Pinpoint the cell where the given text exists, returning its [x, y] midpoint coordinate. 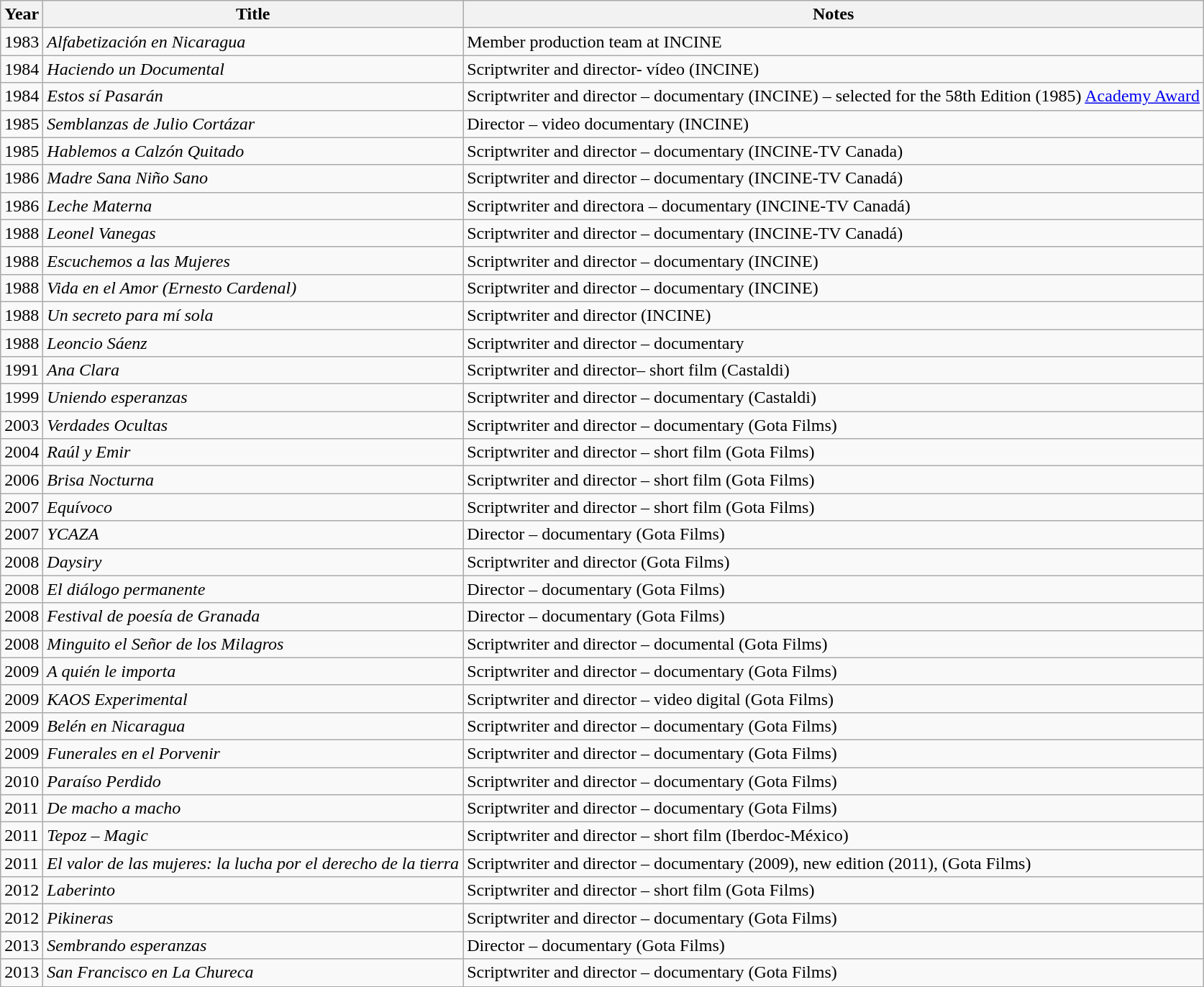
YCAZA [253, 535]
Sembrando esperanzas [253, 945]
Scriptwriter and director- vídeo (INCINE) [834, 69]
Ana Clara [253, 370]
Scriptwriter and director – documentary (INCINE) – selected for the 58th Edition (1985) Academy Award [834, 96]
Madre Sana Niño Sano [253, 178]
Belén en Nicaragua [253, 726]
Laberinto [253, 891]
1983 [22, 42]
Daysiry [253, 562]
Funerales en el Porvenir [253, 753]
Brisa Nocturna [253, 480]
Scriptwriter and director – documental (Gota Films) [834, 644]
San Francisco en La Chureca [253, 973]
2010 [22, 781]
Vida en el Amor (Ernesto Cardenal) [253, 288]
Year [22, 14]
Alfabetización en Nicaragua [253, 42]
Scriptwriter and director – documentary (2009), new edition (2011), (Gota Films) [834, 863]
Semblanzas de Julio Cortázar [253, 124]
Scriptwriter and director – documentary (INCINE-TV Canada) [834, 151]
Scriptwriter and director – documentary [834, 343]
Scriptwriter and director – short film (Iberdoc-México) [834, 836]
Scriptwriter and director – video digital (Gota Films) [834, 699]
Leche Materna [253, 206]
2004 [22, 452]
Scriptwriter and director– short film (Castaldi) [834, 370]
El diálogo permanente [253, 589]
Estos sí Pasarán [253, 96]
De macho a macho [253, 809]
Scriptwriter and directora – documentary (INCINE-TV Canadá) [834, 206]
A quién le importa [253, 671]
Tepoz – Magic [253, 836]
Uniendo esperanzas [253, 398]
KAOS Experimental [253, 699]
Scriptwriter and director (INCINE) [834, 315]
Leoncio Sáenz [253, 343]
Member production team at INCINE [834, 42]
Festival de poesía de Granada [253, 617]
1999 [22, 398]
Escuchemos a las Mujeres [253, 260]
Scriptwriter and director – documentary (Castaldi) [834, 398]
Un secreto para mí sola [253, 315]
1991 [22, 370]
Hablemos a Calzón Quitado [253, 151]
2003 [22, 425]
Director – video documentary (INCINE) [834, 124]
El valor de las mujeres: la lucha por el derecho de la tierra [253, 863]
Haciendo un Documental [253, 69]
Equívoco [253, 507]
Leonel Vanegas [253, 233]
Title [253, 14]
Notes [834, 14]
Verdades Ocultas [253, 425]
Raúl y Emir [253, 452]
2006 [22, 480]
Pikineras [253, 918]
Scriptwriter and director (Gota Films) [834, 562]
Paraíso Perdido [253, 781]
Minguito el Señor de los Milagros [253, 644]
